Extract the [X, Y] coordinate from the center of the cell holding the provided text.  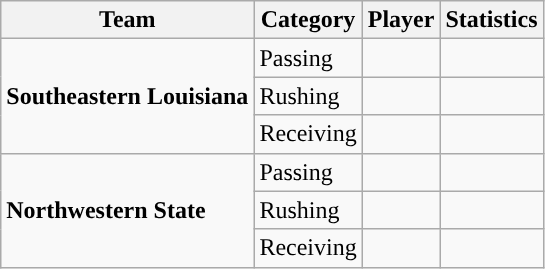
Category [308, 20]
Team [128, 20]
Southeastern Louisiana [128, 96]
Northwestern State [128, 210]
Statistics [492, 20]
Player [401, 20]
